Search for the cell housing the specified text and yield its [x, y] center coordinate. 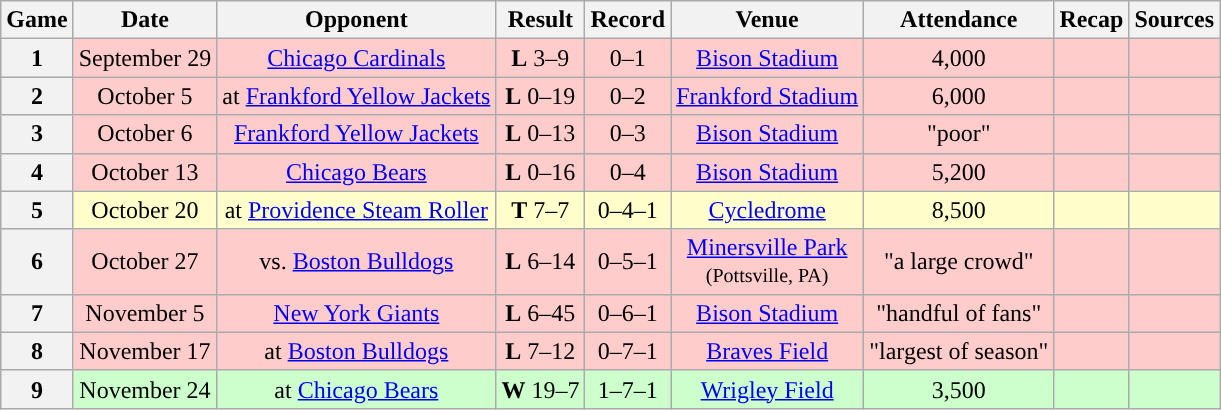
0–4–1 [628, 210]
6,000 [959, 96]
8,500 [959, 210]
New York Giants [356, 313]
Cycledrome [768, 210]
0–3 [628, 134]
Frankford Yellow Jackets [356, 134]
L 3–9 [540, 58]
6 [37, 262]
Result [540, 20]
Recap [1092, 20]
W 19–7 [540, 389]
at Boston Bulldogs [356, 351]
"poor" [959, 134]
Venue [768, 20]
November 24 [145, 389]
October 20 [145, 210]
Minersville Park (Pottsville, PA) [768, 262]
5,200 [959, 172]
L 6–14 [540, 262]
October 6 [145, 134]
7 [37, 313]
0–5–1 [628, 262]
"handful of fans" [959, 313]
Frankford Stadium [768, 96]
Braves Field [768, 351]
Opponent [356, 20]
Chicago Bears [356, 172]
8 [37, 351]
4,000 [959, 58]
0–4 [628, 172]
0–7–1 [628, 351]
"largest of season" [959, 351]
2 [37, 96]
Sources [1174, 20]
Record [628, 20]
November 5 [145, 313]
"a large crowd" [959, 262]
0–1 [628, 58]
at Providence Steam Roller [356, 210]
L 7–12 [540, 351]
5 [37, 210]
L 0–13 [540, 134]
October 5 [145, 96]
Chicago Cardinals [356, 58]
Attendance [959, 20]
T 7–7 [540, 210]
vs. Boston Bulldogs [356, 262]
at Chicago Bears [356, 389]
September 29 [145, 58]
L 6–45 [540, 313]
at Frankford Yellow Jackets [356, 96]
9 [37, 389]
October 27 [145, 262]
L 0–16 [540, 172]
3,500 [959, 389]
L 0–19 [540, 96]
Game [37, 20]
0–2 [628, 96]
0–6–1 [628, 313]
October 13 [145, 172]
1 [37, 58]
3 [37, 134]
4 [37, 172]
November 17 [145, 351]
Wrigley Field [768, 389]
Date [145, 20]
1–7–1 [628, 389]
